Scan for the cell matching the given text and deliver its [X, Y] coordinate at center. 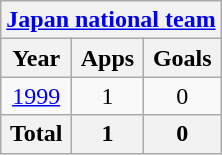
Year [36, 58]
Japan national team [111, 20]
Total [36, 134]
Goals [182, 58]
Apps [108, 58]
1999 [36, 96]
